Capture the cell that displays the provided text and extract its (X, Y) central coordinate. 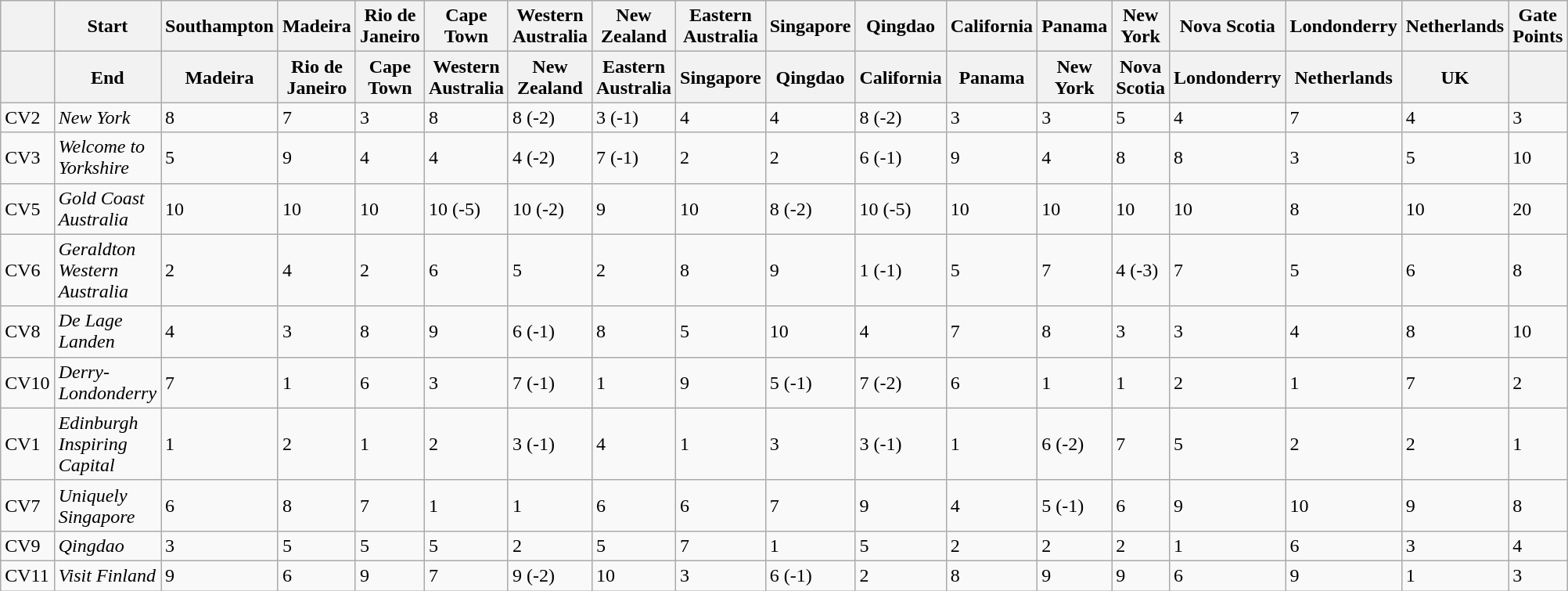
CV2 (27, 117)
Geraldton Western Australia (107, 270)
4 (-3) (1141, 270)
Uniquely Singapore (107, 506)
Welcome to Yorkshire (107, 158)
Edinburgh Inspiring Capital (107, 444)
Start (107, 27)
CV8 (27, 332)
6 (-2) (1075, 444)
Visit Finland (107, 575)
CV6 (27, 270)
CV3 (27, 158)
9 (-2) (549, 575)
Gate Points (1538, 27)
Southampton (220, 27)
Derry-Londonderry (107, 382)
10 (-2) (549, 208)
4 (-2) (549, 158)
CV1 (27, 444)
UK (1455, 77)
CV10 (27, 382)
De Lage Landen (107, 332)
End (107, 77)
1 (-1) (901, 270)
7 (-2) (901, 382)
Gold Coast Australia (107, 208)
CV5 (27, 208)
CV11 (27, 575)
CV7 (27, 506)
20 (1538, 208)
CV9 (27, 546)
